Scan for the cell matching the given text and deliver its (x, y) coordinate at center. 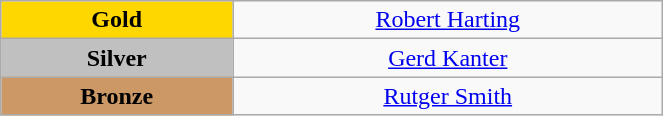
Robert Harting (448, 20)
Gold (117, 20)
Gerd Kanter (448, 58)
Bronze (117, 96)
Silver (117, 58)
Rutger Smith (448, 96)
